Capture the cell that displays the provided text and extract its (x, y) central coordinate. 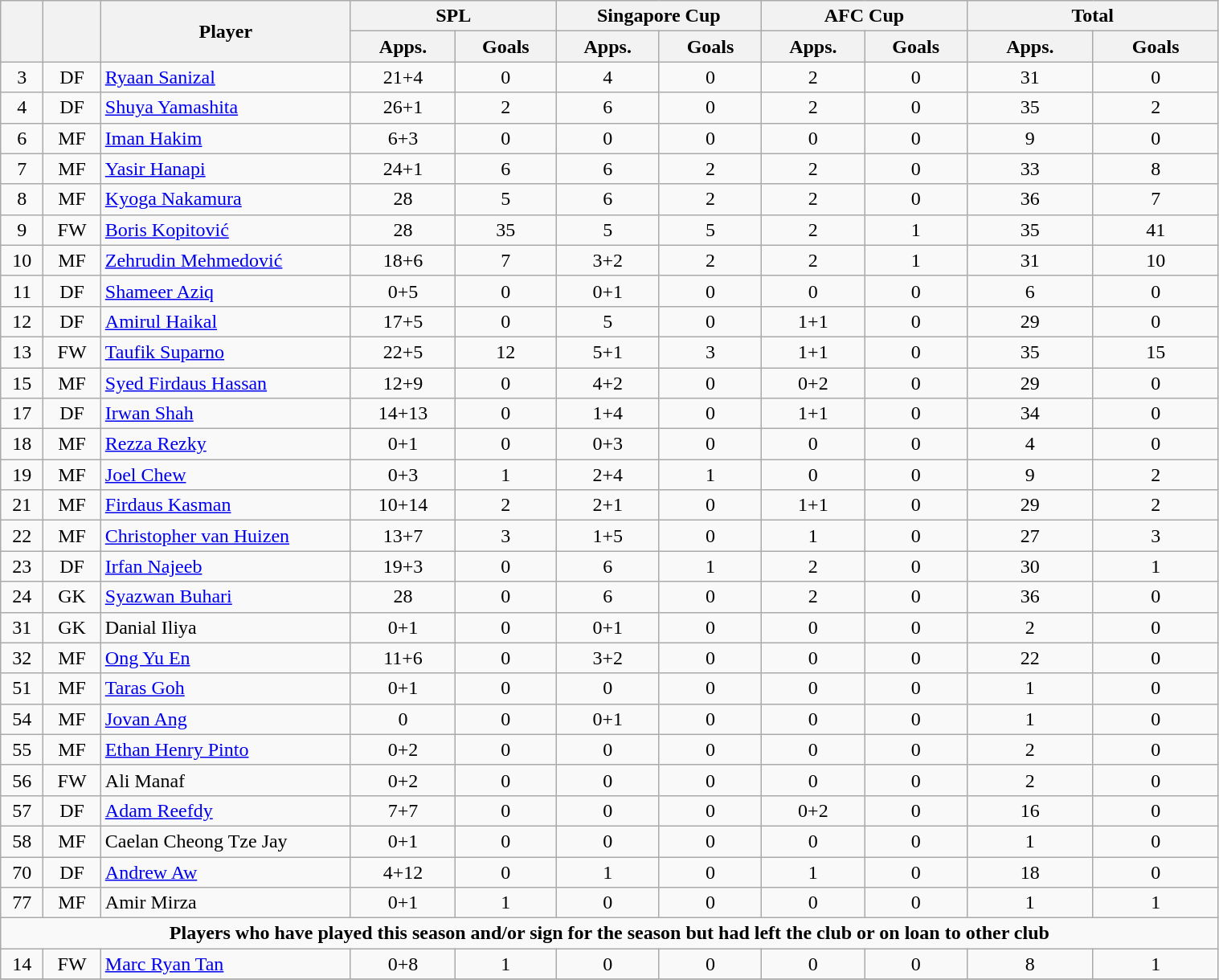
Marc Ryan Tan (225, 964)
19+3 (403, 566)
1+5 (607, 536)
Andrew Aw (225, 872)
23 (22, 566)
21 (22, 505)
Ali Manaf (225, 780)
54 (22, 719)
SPL (453, 16)
51 (22, 688)
22+5 (403, 352)
77 (22, 903)
13 (22, 352)
Ethan Henry Pinto (225, 749)
Taufik Suparno (225, 352)
11 (22, 291)
Player (225, 31)
Singapore Cup (659, 16)
58 (22, 841)
41 (1156, 230)
Danial Iliya (225, 627)
Players who have played this season and/or sign for the season but had left the club or on loan to other club (609, 933)
21+4 (403, 77)
Yasir Hanapi (225, 169)
2+4 (607, 475)
7+7 (403, 811)
32 (22, 658)
14 (22, 964)
1+4 (607, 414)
30 (1030, 566)
Rezza Rezky (225, 444)
Boris Kopitović (225, 230)
Irwan Shah (225, 414)
2+1 (607, 505)
24+1 (403, 169)
14+13 (403, 414)
0+8 (403, 964)
18+6 (403, 260)
Caelan Cheong Tze Jay (225, 841)
5+1 (607, 352)
Kyoga Nakamura (225, 199)
Syazwan Buhari (225, 597)
55 (22, 749)
70 (22, 872)
24 (22, 597)
27 (1030, 536)
Adam Reefdy (225, 811)
16 (1030, 811)
10+14 (403, 505)
6+3 (403, 138)
26+1 (403, 108)
13+7 (403, 536)
Ryaan Sanizal (225, 77)
19 (22, 475)
33 (1030, 169)
Amirul Haikal (225, 321)
0+5 (403, 291)
4+2 (607, 383)
11+6 (403, 658)
Irfan Najeeb (225, 566)
Shameer Aziq (225, 291)
Total (1093, 16)
Christopher van Huizen (225, 536)
Ong Yu En (225, 658)
Syed Firdaus Hassan (225, 383)
Joel Chew (225, 475)
Jovan Ang (225, 719)
56 (22, 780)
Amir Mirza (225, 903)
57 (22, 811)
17+5 (403, 321)
Firdaus Kasman (225, 505)
Shuya Yamashita (225, 108)
Iman Hakim (225, 138)
17 (22, 414)
AFC Cup (865, 16)
12+9 (403, 383)
Taras Goh (225, 688)
34 (1030, 414)
Zehrudin Mehmedović (225, 260)
4+12 (403, 872)
